Return the [x, y] coordinate for the center point of the cell that contains the specified text.  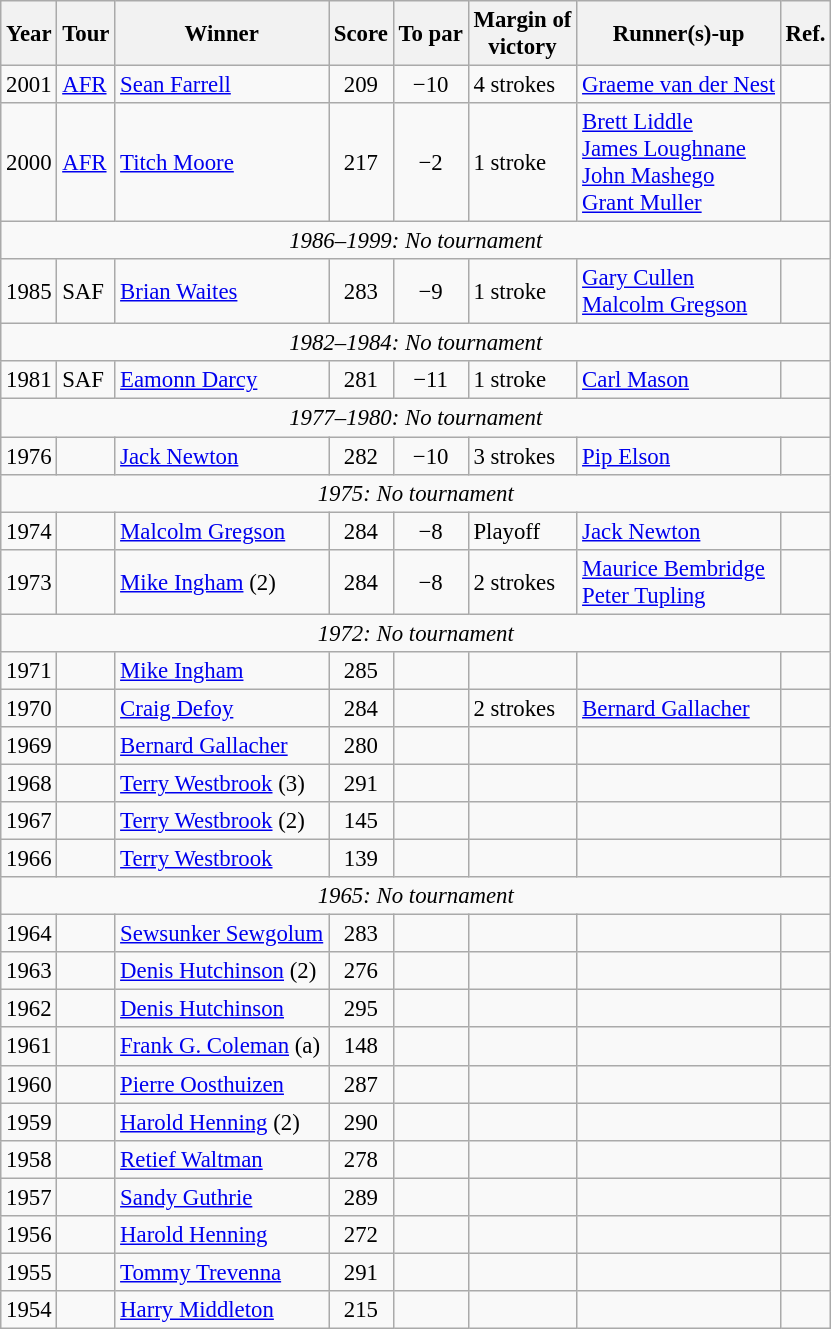
1959 [29, 1122]
280 [362, 746]
−2 [430, 162]
Margin ofvictory [522, 34]
1975: No tournament [416, 493]
3 strokes [522, 456]
1972: No tournament [416, 633]
Frank G. Coleman (a) [222, 1047]
Mike Ingham (2) [222, 582]
1963 [29, 971]
Runner(s)-up [679, 34]
Sandy Guthrie [222, 1197]
278 [362, 1159]
1986–1999: No tournament [416, 241]
Pip Elson [679, 456]
1958 [29, 1159]
Malcolm Gregson [222, 531]
Gary Cullen Malcolm Gregson [679, 292]
To par [430, 34]
Tour [86, 34]
Terry Westbrook (3) [222, 783]
Harold Henning (2) [222, 1122]
276 [362, 971]
209 [362, 85]
1960 [29, 1084]
−9 [430, 292]
1966 [29, 859]
287 [362, 1084]
1974 [29, 531]
Denis Hutchinson (2) [222, 971]
Titch Moore [222, 162]
Graeme van der Nest [679, 85]
Harold Henning [222, 1235]
290 [362, 1122]
282 [362, 456]
139 [362, 859]
−11 [430, 381]
272 [362, 1235]
145 [362, 821]
Carl Mason [679, 381]
Eamonn Darcy [222, 381]
295 [362, 1009]
1962 [29, 1009]
1956 [29, 1235]
1977–1980: No tournament [416, 418]
1970 [29, 708]
289 [362, 1197]
1985 [29, 292]
1973 [29, 582]
Mike Ingham [222, 671]
Year [29, 34]
1954 [29, 1310]
148 [362, 1047]
2000 [29, 162]
285 [362, 671]
Winner [222, 34]
1967 [29, 821]
Maurice Bembridge Peter Tupling [679, 582]
1964 [29, 934]
1981 [29, 381]
Denis Hutchinson [222, 1009]
Sean Farrell [222, 85]
Craig Defoy [222, 708]
1965: No tournament [416, 896]
1982–1984: No tournament [416, 343]
1976 [29, 456]
Terry Westbrook [222, 859]
4 strokes [522, 85]
1968 [29, 783]
2001 [29, 85]
217 [362, 162]
1969 [29, 746]
215 [362, 1310]
Terry Westbrook (2) [222, 821]
1971 [29, 671]
1961 [29, 1047]
1955 [29, 1272]
Ref. [805, 34]
Harry Middleton [222, 1310]
Brian Waites [222, 292]
Sewsunker Sewgolum [222, 934]
Score [362, 34]
281 [362, 381]
Playoff [522, 531]
1957 [29, 1197]
Pierre Oosthuizen [222, 1084]
Brett Liddle James Loughnane John Mashego Grant Muller [679, 162]
Tommy Trevenna [222, 1272]
Retief Waltman [222, 1159]
